For the text-containing cell, return its midpoint in [x, y] coordinate format. 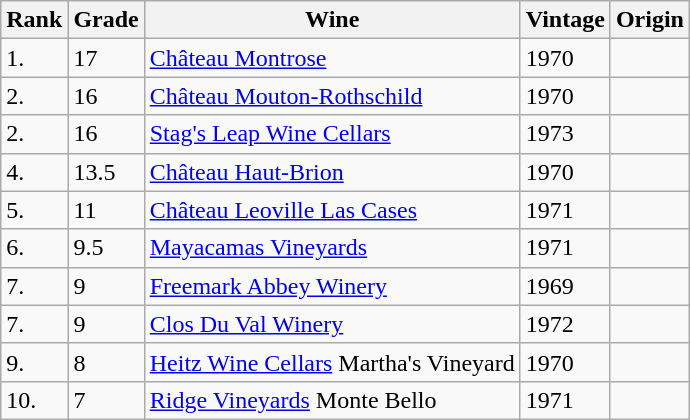
Château Leoville Las Cases [332, 210]
Clos Du Val Winery [332, 324]
13.5 [106, 172]
Origin [650, 20]
7 [106, 400]
Heitz Wine Cellars Martha's Vineyard [332, 362]
Rank [34, 20]
Grade [106, 20]
10. [34, 400]
Ridge Vineyards Monte Bello [332, 400]
Stag's Leap Wine Cellars [332, 134]
Freemark Abbey Winery [332, 286]
Mayacamas Vineyards [332, 248]
17 [106, 58]
9.5 [106, 248]
9. [34, 362]
5. [34, 210]
Wine [332, 20]
Château Haut-Brion [332, 172]
8 [106, 362]
6. [34, 248]
Château Mouton-Rothschild [332, 96]
11 [106, 210]
Château Montrose [332, 58]
4. [34, 172]
1969 [565, 286]
Vintage [565, 20]
1973 [565, 134]
1972 [565, 324]
1. [34, 58]
